Return (x, y) of the center of cell containing provided text 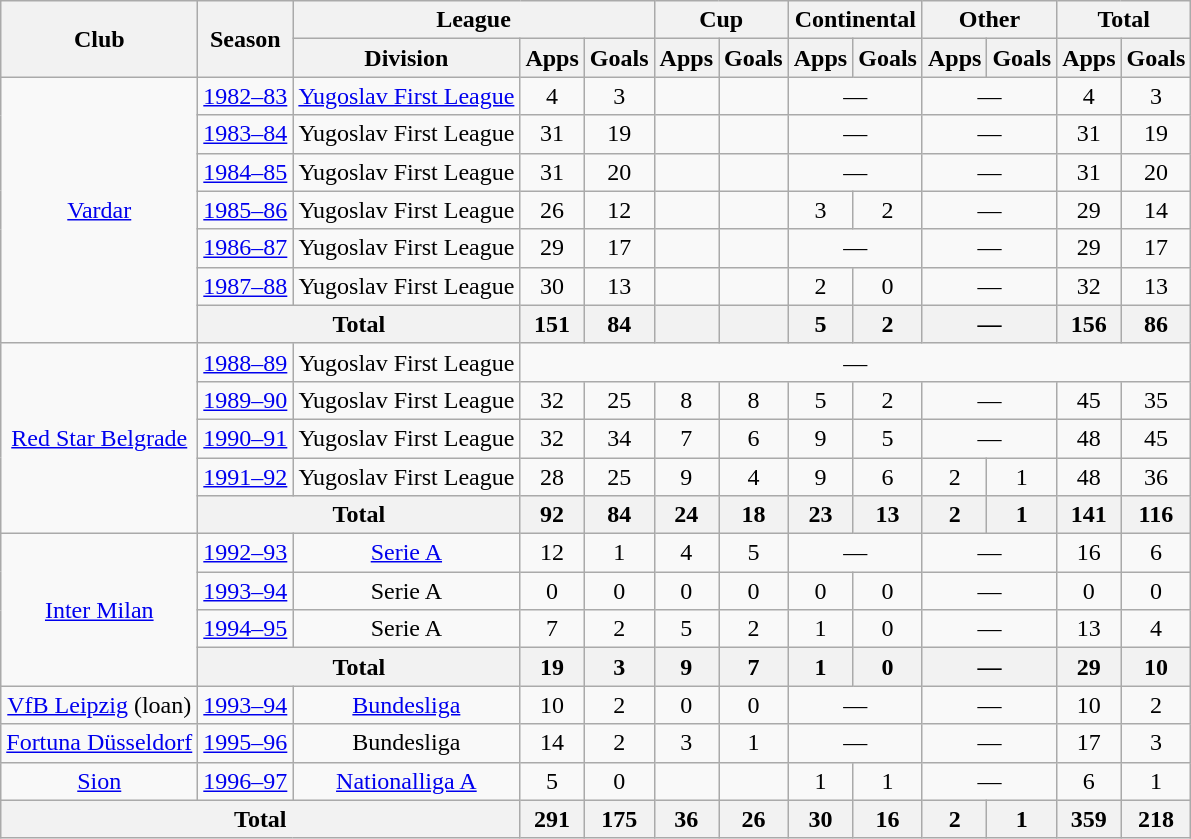
18 (753, 515)
Red Star Belgrade (100, 438)
Inter Milan (100, 610)
Sion (100, 781)
218 (1156, 819)
1988–89 (246, 362)
1995–96 (246, 743)
34 (619, 438)
28 (552, 477)
Vardar (100, 210)
Club (100, 39)
156 (1089, 324)
1986–87 (246, 248)
1992–93 (246, 553)
151 (552, 324)
Cup (721, 20)
175 (619, 819)
Fortuna Düsseldorf (100, 743)
Continental (855, 20)
359 (1089, 819)
23 (820, 515)
1990–91 (246, 438)
Season (246, 39)
86 (1156, 324)
1982–83 (246, 96)
Other (989, 20)
1985–86 (246, 210)
VfB Leipzig (loan) (100, 705)
League (474, 20)
1989–90 (246, 400)
1996–97 (246, 781)
1984–85 (246, 172)
35 (1156, 400)
291 (552, 819)
116 (1156, 515)
92 (552, 515)
1987–88 (246, 286)
141 (1089, 515)
1983–84 (246, 134)
1994–95 (246, 629)
24 (686, 515)
Division (406, 58)
1991–92 (246, 477)
Nationalliga A (406, 781)
